Scan for the cell matching the given text and deliver its (x, y) coordinate at center. 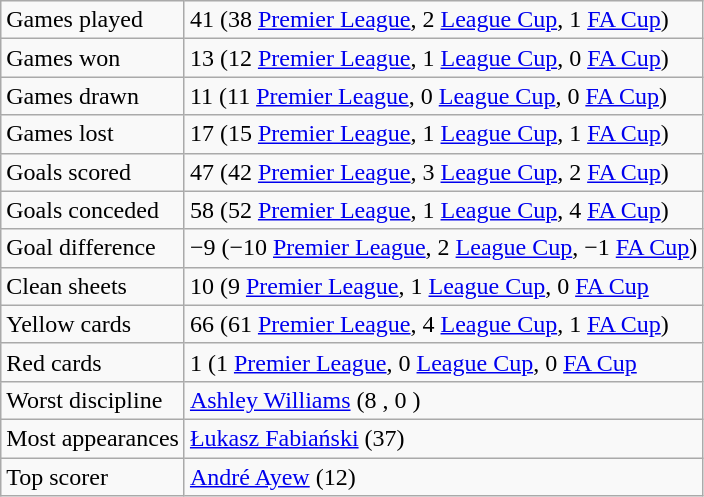
47 (42 Premier League, 3 League Cup, 2 FA Cup) (443, 172)
13 (12 Premier League, 1 League Cup, 0 FA Cup) (443, 58)
1 (1 Premier League, 0 League Cup, 0 FA Cup (443, 362)
Top scorer (93, 477)
−9 (−10 Premier League, 2 League Cup, −1 FA Cup) (443, 248)
Games played (93, 20)
Goal difference (93, 248)
Games won (93, 58)
58 (52 Premier League, 1 League Cup, 4 FA Cup) (443, 210)
Worst discipline (93, 400)
Yellow cards (93, 324)
Games lost (93, 134)
Goals scored (93, 172)
41 (38 Premier League, 2 League Cup, 1 FA Cup) (443, 20)
17 (15 Premier League, 1 League Cup, 1 FA Cup) (443, 134)
Ashley Williams (8 , 0 ) (443, 400)
Clean sheets (93, 286)
André Ayew (12) (443, 477)
11 (11 Premier League, 0 League Cup, 0 FA Cup) (443, 96)
Goals conceded (93, 210)
Most appearances (93, 438)
Red cards (93, 362)
10 (9 Premier League, 1 League Cup, 0 FA Cup (443, 286)
Łukasz Fabiański (37) (443, 438)
Games drawn (93, 96)
66 (61 Premier League, 4 League Cup, 1 FA Cup) (443, 324)
